Provide the (X, Y) coordinate of the cell's center where the given text is located.  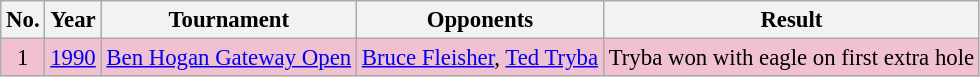
Year (73, 20)
Tryba won with eagle on first extra hole (791, 58)
Result (791, 20)
Bruce Fleisher, Ted Tryba (480, 58)
Opponents (480, 20)
Tournament (228, 20)
1 (23, 58)
1990 (73, 58)
No. (23, 20)
Ben Hogan Gateway Open (228, 58)
